Find where the given text appears and provide that cell's center as (x, y) coordinate. 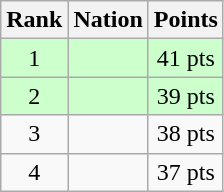
38 pts (186, 134)
41 pts (186, 58)
2 (34, 96)
3 (34, 134)
Rank (34, 20)
Nation (108, 20)
4 (34, 172)
37 pts (186, 172)
Points (186, 20)
39 pts (186, 96)
1 (34, 58)
